Pinpoint the cell where the given text exists, returning its [x, y] midpoint coordinate. 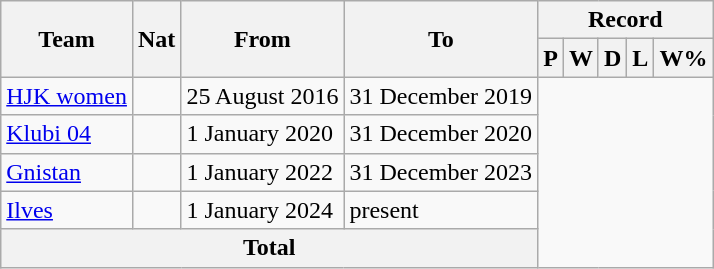
31 December 2019 [441, 96]
Team [67, 39]
present [441, 210]
To [441, 39]
W [580, 58]
25 August 2016 [262, 96]
Nat [156, 39]
31 December 2023 [441, 172]
D [612, 58]
Record [626, 20]
1 January 2024 [262, 210]
1 January 2022 [262, 172]
Klubi 04 [67, 134]
Gnistan [67, 172]
P [551, 58]
Ilves [67, 210]
L [640, 58]
Total [270, 248]
From [262, 39]
HJK women [67, 96]
31 December 2020 [441, 134]
1 January 2020 [262, 134]
W% [684, 58]
